Identify which cell holds the provided text, then report its [X, Y] central coordinate. 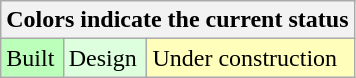
Design [105, 58]
Colors indicate the current status [178, 20]
Built [32, 58]
Under construction [250, 58]
